Extract the [X, Y] coordinate from the center of the cell holding the provided text.  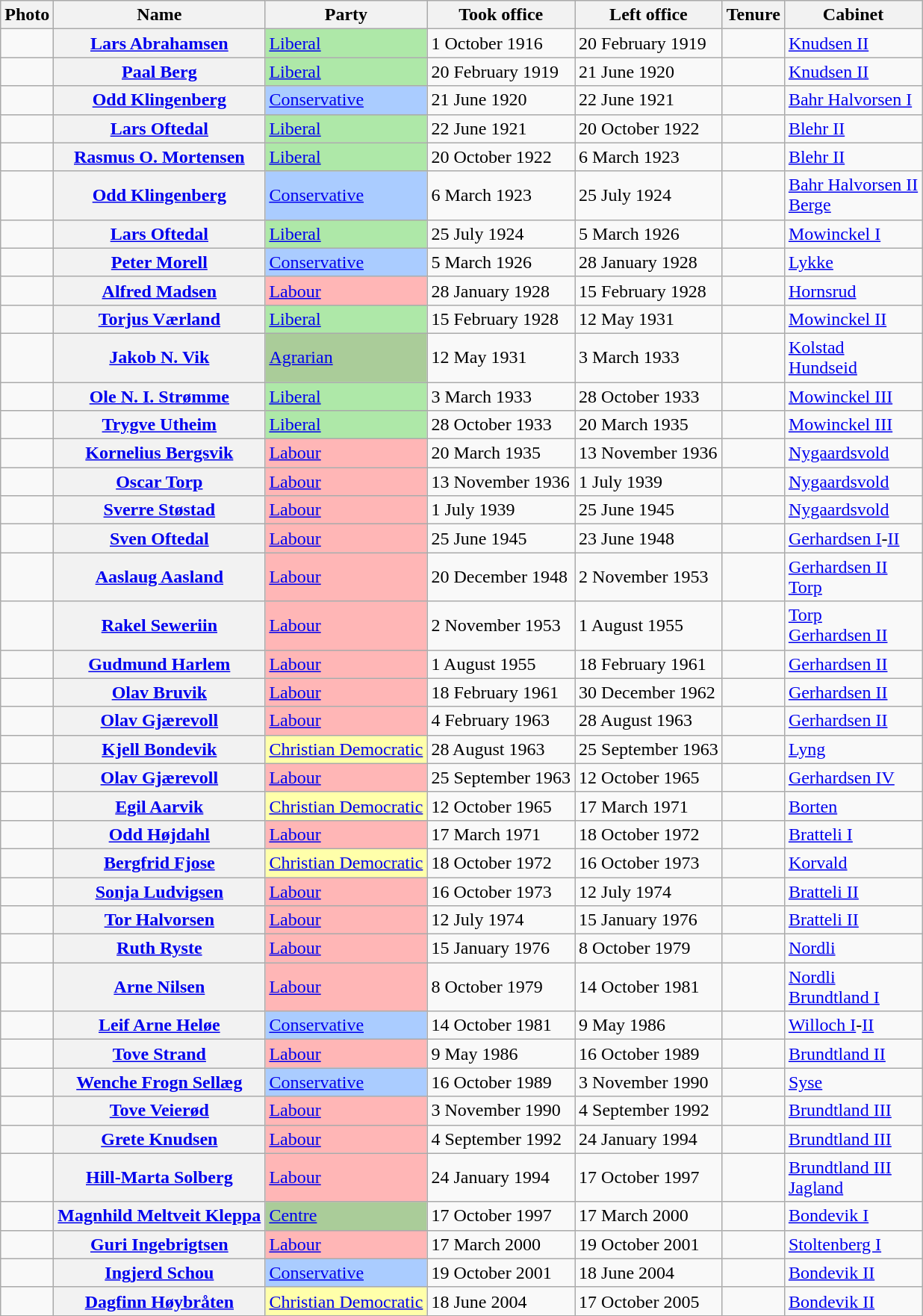
Kjell Bondevik [160, 749]
Sven Oftedal [160, 538]
Gerhardsen I-II [853, 538]
Took office [501, 15]
Oscar Torp [160, 482]
Olav Bruvik [160, 692]
Ole N. I. Strømme [160, 397]
Ruth Ryste [160, 949]
Party [346, 15]
Leif Arne Heløe [160, 1025]
Dagfinn Høybråten [160, 1301]
Mowinckel II [853, 319]
Photo [27, 15]
23 June 1948 [649, 538]
Name [160, 15]
Nordli Brundtland I [853, 987]
Brundtland III Jagland [853, 1177]
Paal Berg [160, 72]
Borten [853, 806]
Hill-Marta Solberg [160, 1177]
1 October 1916 [501, 43]
Nordli [853, 949]
Torjus Værland [160, 319]
Cabinet [853, 15]
Left office [649, 15]
Gudmund Harlem [160, 664]
Rakel Seweriin [160, 626]
Stoltenberg I [853, 1244]
Magnhild Meltveit Kleppa [160, 1216]
17 October 2005 [649, 1301]
20 December 1948 [501, 577]
Wenche Frogn Sellæg [160, 1082]
Bratteli I [853, 834]
Brundtland II [853, 1054]
Alfred Madsen [160, 291]
Lyng [853, 749]
Grete Knudsen [160, 1139]
Tor Halvorsen [160, 920]
Bahr Halvorsen I [853, 100]
Mowinckel I [853, 234]
Centre [346, 1216]
Gerhardsen II Torp [853, 577]
Agrarian [346, 357]
Bondevik I [853, 1216]
Jakob N. Vik [160, 357]
Ingjerd Schou [160, 1273]
Sonja Ludvigsen [160, 891]
Bergfrid Fjose [160, 863]
Tenure [753, 15]
Trygve Utheim [160, 425]
Peter Morell [160, 262]
Sverre Støstad [160, 510]
Lykke [853, 262]
Kolstad Hundseid [853, 357]
Bahr Halvorsen II Berge [853, 196]
Arne Nilsen [160, 987]
Egil Aarvik [160, 806]
Tove Strand [160, 1054]
Rasmus O. Mortensen [160, 157]
Guri Ingebrigtsen [160, 1244]
Hornsrud [853, 291]
30 December 1962 [649, 692]
Gerhardsen IV [853, 778]
Syse [853, 1082]
Odd Højdahl [160, 834]
Tove Veierød [160, 1111]
Kornelius Bergsvik [160, 453]
4 February 1963 [501, 721]
Torp Gerhardsen II [853, 626]
Lars Abrahamsen [160, 43]
Willoch I-II [853, 1025]
Aaslaug Aasland [160, 577]
Korvald [853, 863]
